Return (X, Y) of the center of cell containing provided text 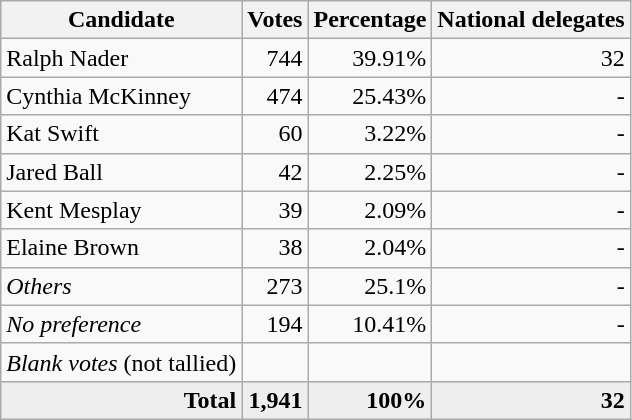
Others (122, 286)
1,941 (275, 400)
2.04% (370, 248)
39 (275, 210)
3.22% (370, 134)
474 (275, 96)
Percentage (370, 20)
25.1% (370, 286)
744 (275, 58)
273 (275, 286)
National delegates (531, 20)
38 (275, 248)
2.09% (370, 210)
2.25% (370, 172)
Cynthia McKinney (122, 96)
42 (275, 172)
Blank votes (not tallied) (122, 362)
Total (122, 400)
Jared Ball (122, 172)
60 (275, 134)
Kent Mesplay (122, 210)
Votes (275, 20)
Ralph Nader (122, 58)
10.41% (370, 324)
Kat Swift (122, 134)
Candidate (122, 20)
No preference (122, 324)
100% (370, 400)
39.91% (370, 58)
194 (275, 324)
25.43% (370, 96)
Elaine Brown (122, 248)
